Return [X, Y] of the center of cell containing provided text 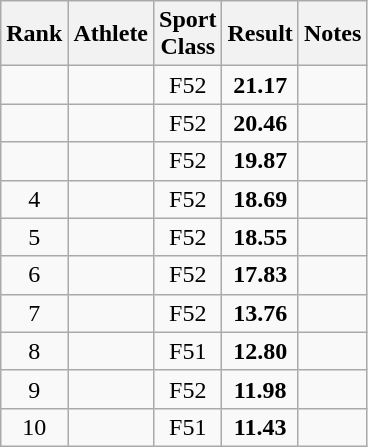
6 [34, 275]
12.80 [260, 351]
18.55 [260, 237]
5 [34, 237]
11.98 [260, 389]
4 [34, 199]
Athlete [111, 34]
17.83 [260, 275]
9 [34, 389]
21.17 [260, 85]
20.46 [260, 123]
11.43 [260, 427]
7 [34, 313]
18.69 [260, 199]
8 [34, 351]
Result [260, 34]
10 [34, 427]
SportClass [188, 34]
Rank [34, 34]
Notes [332, 34]
19.87 [260, 161]
13.76 [260, 313]
